From the cell containing the given text, extract its center point as [X, Y] coordinate. 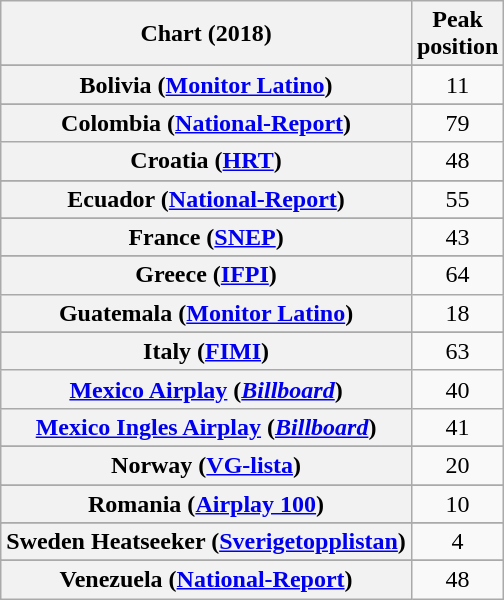
Greece (IFPI) [206, 275]
France (SNEP) [206, 237]
20 [457, 465]
11 [457, 85]
Colombia (National-Report) [206, 123]
4 [457, 542]
55 [457, 199]
40 [457, 389]
Chart (2018) [206, 34]
Mexico Ingles Airplay (Billboard) [206, 427]
41 [457, 427]
79 [457, 123]
Bolivia (Monitor Latino) [206, 85]
43 [457, 237]
Guatemala (Monitor Latino) [206, 313]
Ecuador (National-Report) [206, 199]
Peak position [457, 34]
64 [457, 275]
Norway (VG-lista) [206, 465]
Romania (Airplay 100) [206, 503]
63 [457, 351]
Sweden Heatseeker (Sverigetopplistan) [206, 542]
Mexico Airplay (Billboard) [206, 389]
18 [457, 313]
Venezuela (National-Report) [206, 580]
Croatia (HRT) [206, 161]
Italy (FIMI) [206, 351]
10 [457, 503]
